Scan for the cell matching the given text and deliver its [x, y] coordinate at center. 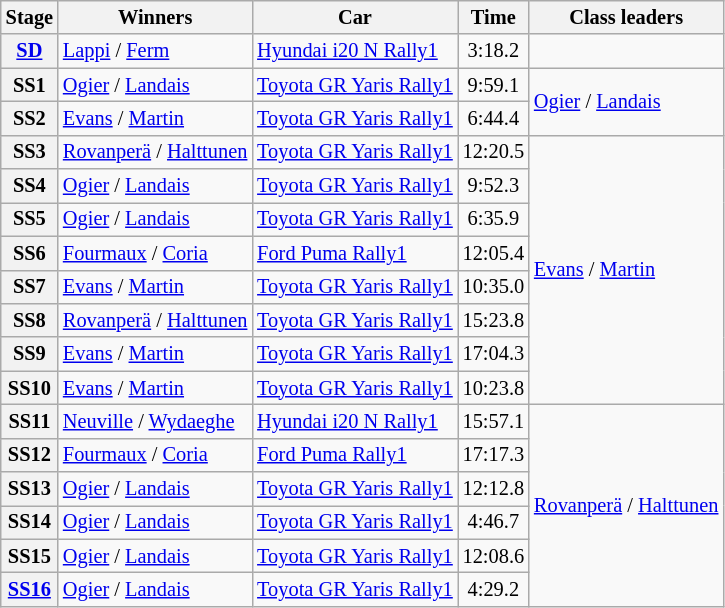
12:08.6 [494, 556]
SS8 [30, 320]
15:57.1 [494, 421]
12:20.5 [494, 152]
10:35.0 [494, 287]
15:23.8 [494, 320]
10:23.8 [494, 388]
SS6 [30, 253]
SS10 [30, 388]
Lappi / Ferm [155, 51]
Winners [155, 17]
SS9 [30, 354]
SS5 [30, 219]
12:05.4 [494, 253]
Stage [30, 17]
6:35.9 [494, 219]
4:29.2 [494, 589]
9:59.1 [494, 85]
17:17.3 [494, 455]
SS14 [30, 522]
3:18.2 [494, 51]
SS13 [30, 489]
SS1 [30, 85]
SD [30, 51]
4:46.7 [494, 522]
SS4 [30, 186]
17:04.3 [494, 354]
SS15 [30, 556]
Car [354, 17]
Time [494, 17]
SS12 [30, 455]
SS3 [30, 152]
SS11 [30, 421]
SS7 [30, 287]
SS16 [30, 589]
SS2 [30, 118]
Neuville / Wydaeghe [155, 421]
9:52.3 [494, 186]
6:44.4 [494, 118]
Class leaders [626, 17]
12:12.8 [494, 489]
